Return the (X, Y) coordinate for the center point of the cell that contains the specified text.  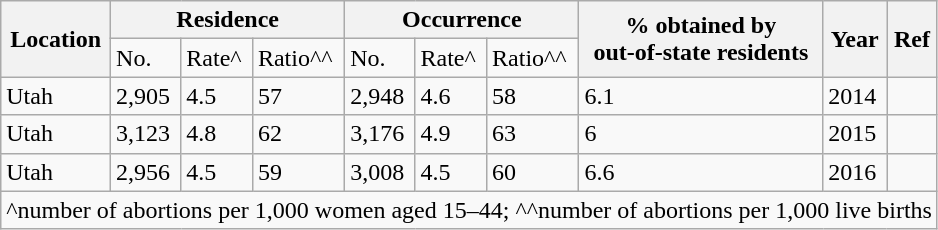
Location (56, 39)
^number of abortions per 1,000 women aged 15–44; ^^number of abortions per 1,000 live births (470, 210)
4.6 (451, 96)
2,905 (146, 96)
2,948 (380, 96)
4.8 (217, 134)
6 (701, 134)
62 (298, 134)
3,008 (380, 172)
2016 (855, 172)
57 (298, 96)
Year (855, 39)
2015 (855, 134)
4.9 (451, 134)
% obtained byout-of-state residents (701, 39)
2,956 (146, 172)
6.6 (701, 172)
2014 (855, 96)
60 (533, 172)
Occurrence (462, 20)
63 (533, 134)
59 (298, 172)
Ref (912, 39)
58 (533, 96)
Residence (228, 20)
3,176 (380, 134)
6.1 (701, 96)
3,123 (146, 134)
